Return the [X, Y] coordinate for the center point of the cell that contains the specified text.  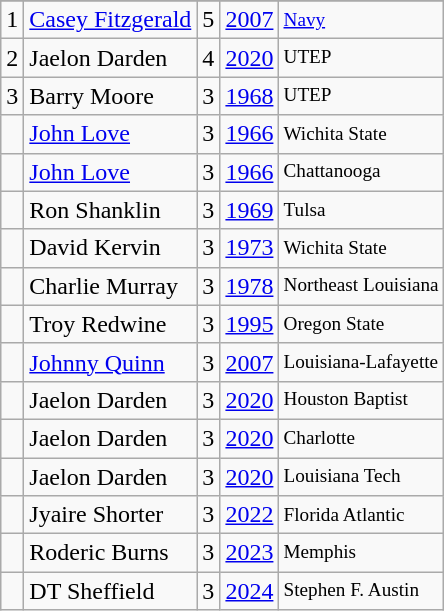
Chattanooga [361, 172]
Oregon State [361, 324]
Roderic Burns [110, 553]
2 [12, 58]
2022 [250, 515]
Louisiana Tech [361, 477]
Stephen F. Austin [361, 591]
Northeast Louisiana [361, 286]
Ron Shanklin [110, 210]
1973 [250, 248]
Florida Atlantic [361, 515]
5 [208, 20]
David Kervin [110, 248]
Johnny Quinn [110, 362]
DT Sheffield [110, 591]
Louisiana-Lafayette [361, 362]
2023 [250, 553]
4 [208, 58]
Tulsa [361, 210]
Jyaire Shorter [110, 515]
1978 [250, 286]
1995 [250, 324]
Navy [361, 20]
Charlotte [361, 438]
2024 [250, 591]
1968 [250, 96]
Houston Baptist [361, 400]
Casey Fitzgerald [110, 20]
Barry Moore [110, 96]
1 [12, 20]
Memphis [361, 553]
Troy Redwine [110, 324]
Charlie Murray [110, 286]
1969 [250, 210]
